Determine the [x, y] coordinate at the center of the cell enclosing the given text.  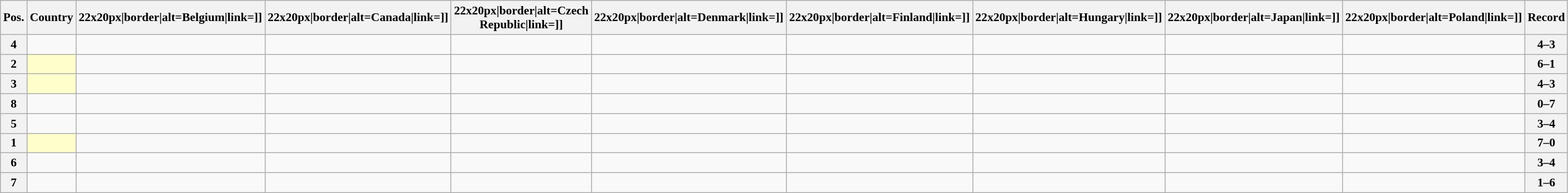
1–6 [1546, 183]
4 [14, 44]
7 [14, 183]
Record [1546, 18]
22x20px|border|alt=Canada|link=]] [358, 18]
22x20px|border|alt=Belgium|link=]] [170, 18]
22x20px|border|alt=Denmark|link=]] [688, 18]
6–1 [1546, 64]
Pos. [14, 18]
0–7 [1546, 104]
22x20px|border|alt=Japan|link=]] [1254, 18]
22x20px|border|alt=Hungary|link=]] [1068, 18]
5 [14, 124]
Country [52, 18]
22x20px|border|alt=Poland|link=]] [1434, 18]
1 [14, 143]
2 [14, 64]
3 [14, 84]
8 [14, 104]
22x20px|border|alt=Czech Republic|link=]] [522, 18]
22x20px|border|alt=Finland|link=]] [880, 18]
7–0 [1546, 143]
6 [14, 163]
